Provide the (x, y) coordinate of the cell's center where the given text is located.  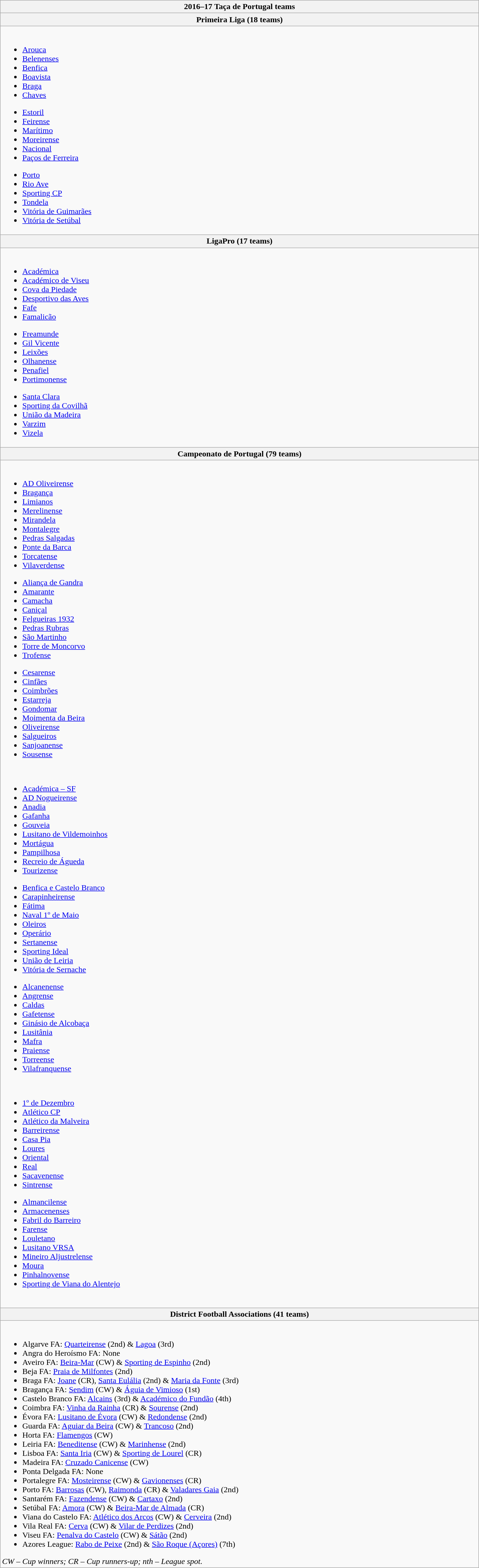
LigaPro (17 teams) (239, 241)
2016–17 Taça de Portugal teams (239, 7)
Primeira Liga (18 teams) (239, 20)
District Football Associations (41 teams) (239, 1314)
Campeonato de Portugal (79 teams) (239, 454)
